Return the (x, y) coordinate for the center point of the cell that contains the specified text.  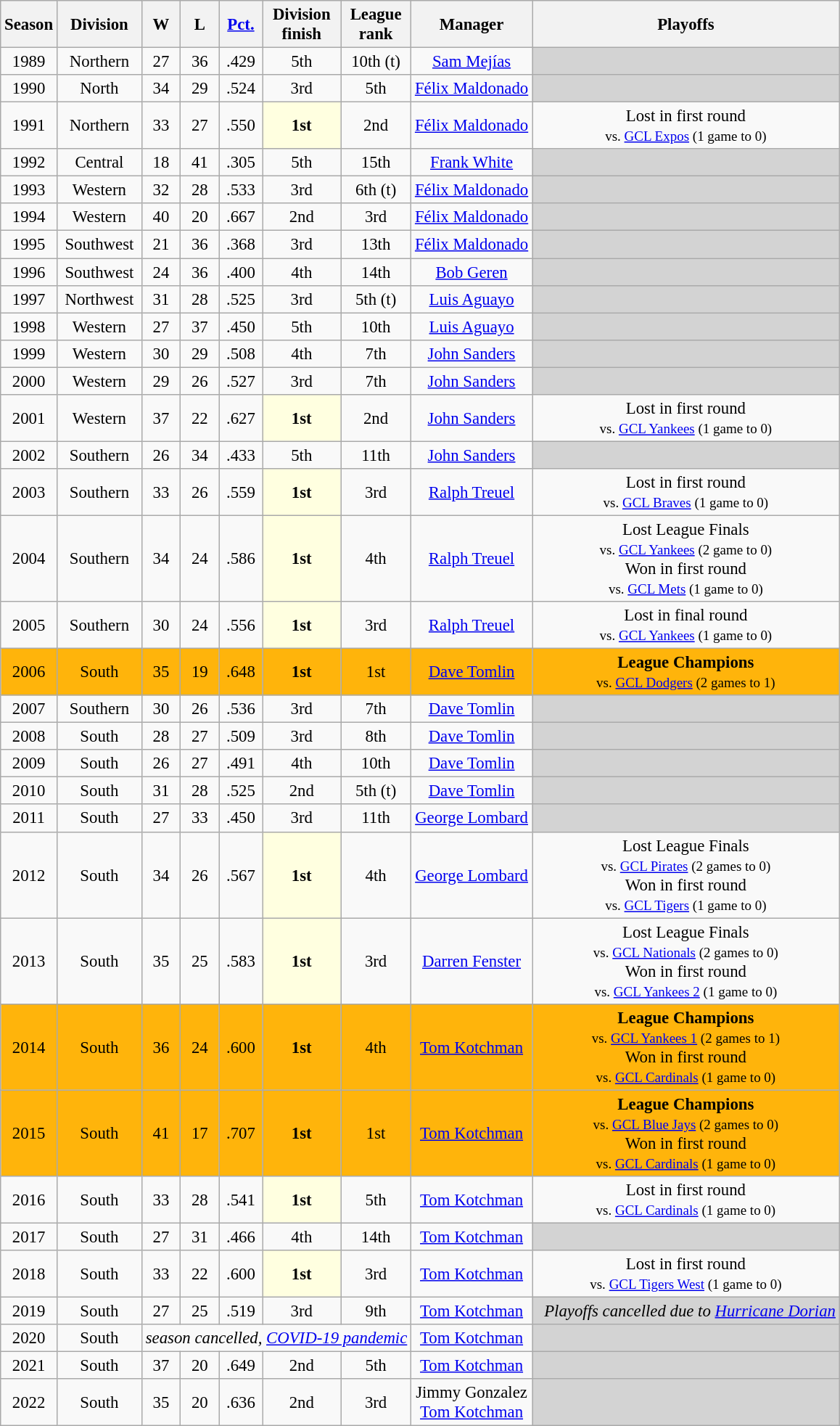
.509 (241, 737)
League Championsvs. GCL Blue Jays (2 games to 0)Won in first roundvs. GCL Cardinals (1 game to 0) (686, 1134)
.583 (241, 961)
2006 (29, 672)
Leaguerank (376, 25)
2000 (29, 381)
2018 (29, 1274)
.433 (241, 455)
Lost in first roundvs. GCL Yankees (1 game to 0) (686, 418)
Darren Fenster (472, 961)
2022 (29, 1402)
1999 (29, 353)
.567 (241, 875)
2017 (29, 1237)
1992 (29, 163)
9th (376, 1311)
Lost League Finalsvs. GCL Nationals (2 games to 0)Won in first roundvs. GCL Yankees 2 (1 game to 0) (686, 961)
2014 (29, 1046)
.550 (241, 126)
1989 (29, 62)
.533 (241, 190)
1993 (29, 190)
2005 (29, 626)
Sam Mejías (472, 62)
Manager (472, 25)
Bob Geren (472, 272)
L (200, 25)
Lost in final roundvs. GCL Yankees (1 game to 0) (686, 626)
10th (t) (376, 62)
2012 (29, 875)
.536 (241, 709)
Divisionfinish (302, 25)
.636 (241, 1402)
Playoffs (686, 25)
13th (376, 245)
.491 (241, 763)
.429 (241, 62)
Playoffs cancelled due to Hurricane Dorian (686, 1311)
Lost in first roundvs. GCL Tigers West (1 game to 0) (686, 1274)
19 (200, 672)
21 (161, 245)
2020 (29, 1338)
32 (161, 190)
1997 (29, 299)
.707 (241, 1134)
W (161, 25)
.648 (241, 672)
Jimmy GonzalezTom Kotchman (472, 1402)
.586 (241, 559)
2011 (29, 819)
Lost in first round vs. GCL Expos (1 game to 0) (686, 126)
1998 (29, 327)
18 (161, 163)
2009 (29, 763)
Central (99, 163)
North (99, 89)
2019 (29, 1311)
League Championsvs. GCL Yankees 1 (2 games to 1)Won in first roundvs. GCL Cardinals (1 game to 0) (686, 1046)
Northwest (99, 299)
2003 (29, 492)
.559 (241, 492)
Lost in first roundvs. GCL Braves (1 game to 0) (686, 492)
Frank White (472, 163)
.466 (241, 1237)
.541 (241, 1200)
.649 (241, 1366)
Lost League Finalsvs. GCL Yankees (2 game to 0)Won in first roundvs. GCL Mets (1 game to 0) (686, 559)
Division (99, 25)
Lost in first roundvs. GCL Cardinals (1 game to 0) (686, 1200)
League Championsvs. GCL Dodgers (2 games to 1) (686, 672)
2021 (29, 1366)
Lost League Finalsvs. GCL Pirates (2 games to 0)Won in first roundvs. GCL Tigers (1 game to 0) (686, 875)
.519 (241, 1311)
2016 (29, 1200)
season cancelled, COVID-19 pandemic (276, 1338)
1990 (29, 89)
.556 (241, 626)
2004 (29, 559)
.305 (241, 163)
2007 (29, 709)
15th (376, 163)
1996 (29, 272)
2001 (29, 418)
.627 (241, 418)
2013 (29, 961)
.508 (241, 353)
17 (200, 1134)
.400 (241, 272)
.527 (241, 381)
6th (t) (376, 190)
2015 (29, 1134)
2002 (29, 455)
2010 (29, 791)
.368 (241, 245)
Season (29, 25)
.524 (241, 89)
8th (376, 737)
2008 (29, 737)
Pct. (241, 25)
1991 (29, 126)
1994 (29, 217)
1995 (29, 245)
40 (161, 217)
.667 (241, 217)
